Find where the given text appears and provide that cell's center as (x, y) coordinate. 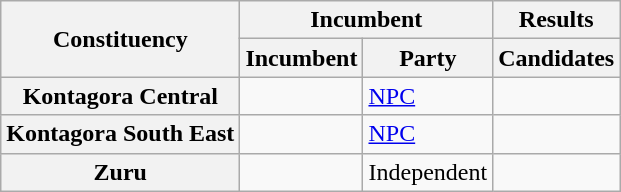
Kontagora South East (120, 134)
Results (556, 20)
Zuru (120, 172)
Kontagora Central (120, 96)
Constituency (120, 39)
Candidates (556, 58)
Party (428, 58)
Independent (428, 172)
